Pinpoint the cell where the given text exists, returning its [X, Y] midpoint coordinate. 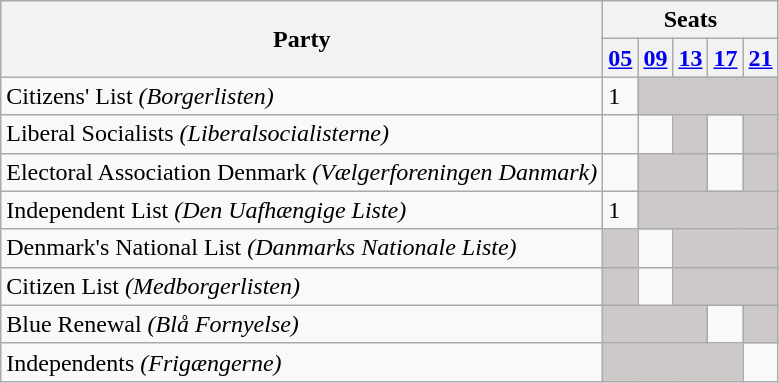
Denmark's National List (Danmarks Nationale Liste) [302, 248]
Electoral Association Denmark (Vælgerforeningen Danmark) [302, 172]
Liberal Socialists (Liberalsocialisterne) [302, 134]
Citizen List (Medborgerlisten) [302, 286]
Party [302, 39]
05 [620, 58]
Seats [690, 20]
Citizens' List (Borgerlisten) [302, 96]
Blue Renewal (Blå Fornyelse) [302, 324]
09 [656, 58]
17 [726, 58]
Independents (Frigængerne) [302, 362]
Independent List (Den Uafhængige Liste) [302, 210]
13 [690, 58]
21 [760, 58]
